Locate the cell with the specified text and output its [X, Y] center coordinate. 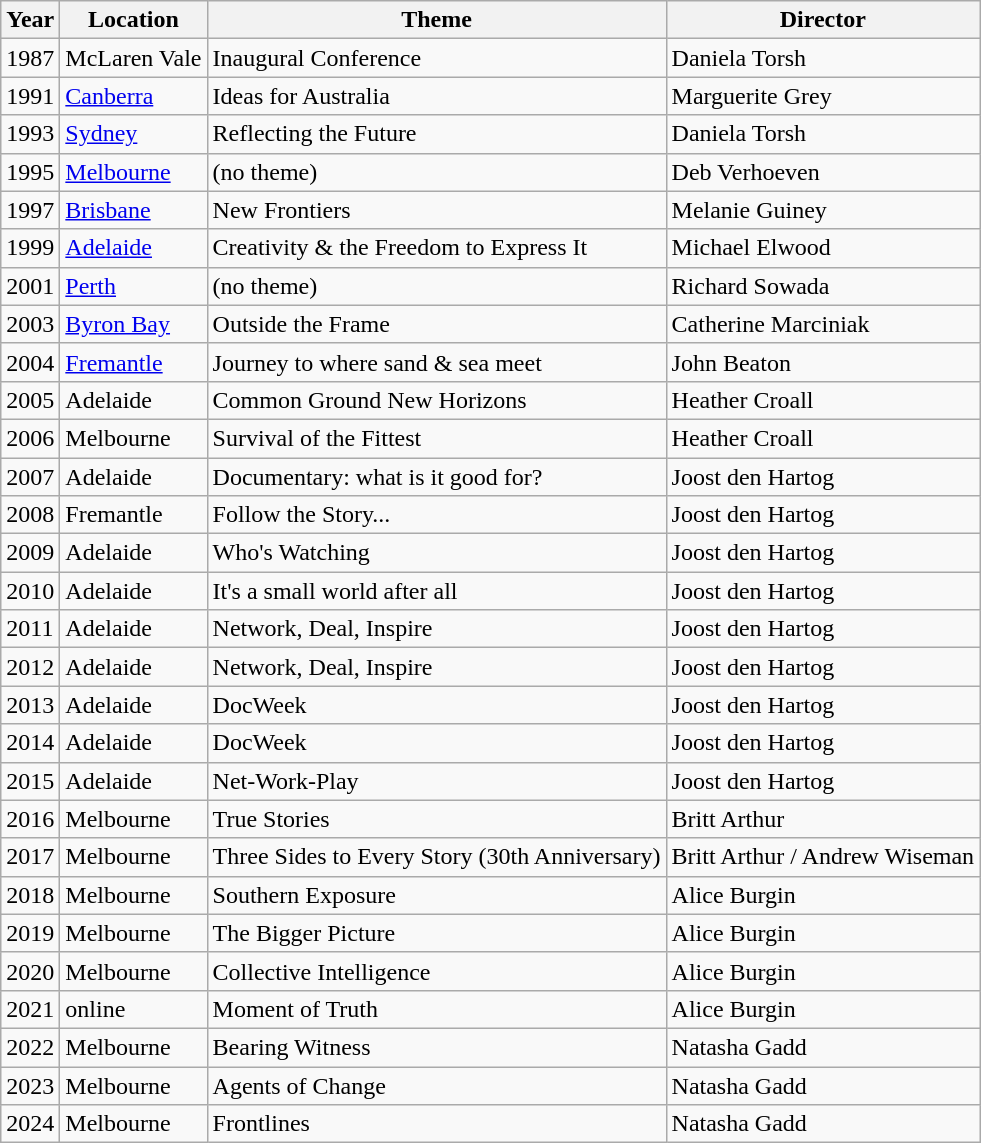
Perth [134, 286]
1999 [30, 248]
Who's Watching [436, 553]
True Stories [436, 819]
online [134, 1009]
Three Sides to Every Story (30th Anniversary) [436, 857]
Theme [436, 20]
2008 [30, 515]
Marguerite Grey [823, 96]
Inaugural Conference [436, 58]
Brisbane [134, 210]
Collective Intelligence [436, 971]
Melanie Guiney [823, 210]
2005 [30, 400]
Location [134, 20]
Richard Sowada [823, 286]
1987 [30, 58]
2015 [30, 781]
Creativity & the Freedom to Express It [436, 248]
Ideas for Australia [436, 96]
2020 [30, 971]
Year [30, 20]
2021 [30, 1009]
Survival of the Fittest [436, 438]
New Frontiers [436, 210]
1991 [30, 96]
Bearing Witness [436, 1047]
2010 [30, 591]
Canberra [134, 96]
2016 [30, 819]
2014 [30, 743]
Documentary: what is it good for? [436, 477]
2001 [30, 286]
2018 [30, 895]
2022 [30, 1047]
Common Ground New Horizons [436, 400]
Catherine Marciniak [823, 324]
Michael Elwood [823, 248]
2004 [30, 362]
2013 [30, 705]
2024 [30, 1124]
Deb Verhoeven [823, 172]
Agents of Change [436, 1085]
Reflecting the Future [436, 134]
Byron Bay [134, 324]
1997 [30, 210]
2017 [30, 857]
It's a small world after all [436, 591]
Journey to where sand & sea meet [436, 362]
Britt Arthur [823, 819]
Director [823, 20]
2019 [30, 933]
2012 [30, 667]
1995 [30, 172]
2006 [30, 438]
McLaren Vale [134, 58]
John Beaton [823, 362]
Outside the Frame [436, 324]
2011 [30, 629]
2009 [30, 553]
Moment of Truth [436, 1009]
Follow the Story... [436, 515]
2003 [30, 324]
2007 [30, 477]
Southern Exposure [436, 895]
Net-Work-Play [436, 781]
The Bigger Picture [436, 933]
1993 [30, 134]
Frontlines [436, 1124]
Britt Arthur / Andrew Wiseman [823, 857]
Sydney [134, 134]
2023 [30, 1085]
